For the text-containing cell, return its midpoint in (X, Y) coordinate format. 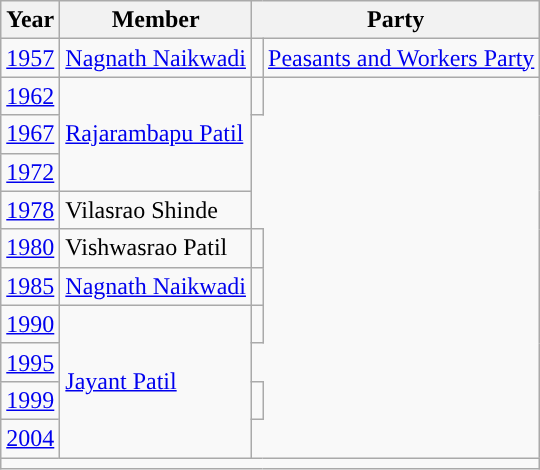
1985 (30, 286)
1967 (30, 134)
1957 (30, 58)
1962 (30, 96)
Party (395, 20)
Jayant Patil (156, 381)
1990 (30, 324)
Vishwasrao Patil (156, 248)
Member (156, 20)
1999 (30, 400)
Rajarambapu Patil (156, 134)
1972 (30, 172)
Peasants and Workers Party (402, 58)
1980 (30, 248)
Vilasrao Shinde (156, 210)
2004 (30, 438)
Year (30, 20)
1995 (30, 362)
1978 (30, 210)
